Return (x, y) of the center of cell containing provided text 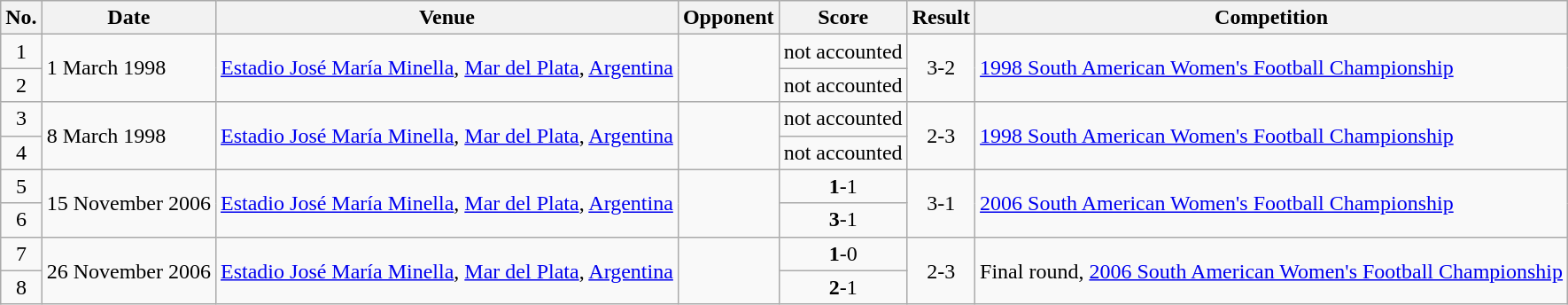
Competition (1272, 18)
6 (21, 220)
2-1 (843, 287)
Result (941, 18)
Final round, 2006 South American Women's Football Championship (1272, 270)
26 November 2006 (128, 270)
8 March 1998 (128, 136)
1-0 (843, 254)
2006 South American Women's Football Championship (1272, 203)
15 November 2006 (128, 203)
3-2 (941, 68)
Venue (447, 18)
3 (21, 119)
Score (843, 18)
5 (21, 186)
4 (21, 152)
8 (21, 287)
1-1 (843, 186)
No. (21, 18)
2 (21, 85)
Date (128, 18)
1 (21, 51)
1 March 1998 (128, 68)
7 (21, 254)
Opponent (728, 18)
